From the cell containing the given text, extract its center point as [x, y] coordinate. 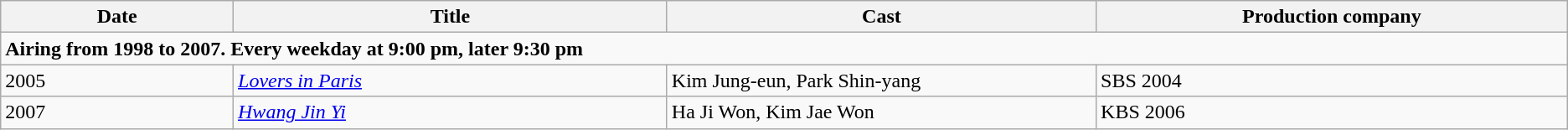
2007 [117, 112]
2005 [117, 81]
Hwang Jin Yi [451, 112]
Production company [1332, 17]
Date [117, 17]
Lovers in Paris [451, 81]
Cast [881, 17]
Airing from 1998 to 2007. Every weekday at 9:00 pm, later 9:30 pm [784, 49]
SBS 2004 [1332, 81]
Ha Ji Won, Kim Jae Won [881, 112]
Kim Jung-eun, Park Shin-yang [881, 81]
Title [451, 17]
KBS 2006 [1332, 112]
